Search for the cell housing the specified text and yield its [x, y] center coordinate. 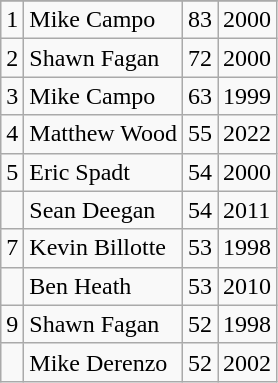
2 [12, 58]
2011 [248, 210]
Eric Spadt [104, 172]
72 [200, 58]
55 [200, 134]
7 [12, 248]
Kevin Billotte [104, 248]
4 [12, 134]
1 [12, 20]
Ben Heath [104, 286]
1999 [248, 96]
Sean Deegan [104, 210]
2022 [248, 134]
2010 [248, 286]
9 [12, 324]
Mike Derenzo [104, 362]
63 [200, 96]
5 [12, 172]
2002 [248, 362]
3 [12, 96]
83 [200, 20]
Matthew Wood [104, 134]
